Detect which cell encompasses the target text, then output its (X, Y) center coordinate. 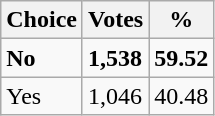
Votes (115, 20)
No (42, 58)
Yes (42, 96)
1,538 (115, 58)
59.52 (182, 58)
40.48 (182, 96)
% (182, 20)
Choice (42, 20)
1,046 (115, 96)
